Provide the [x, y] coordinate of the cell's center where the given text is located.  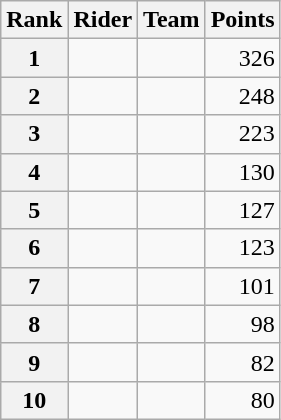
9 [34, 362]
101 [242, 286]
10 [34, 400]
223 [242, 134]
6 [34, 248]
1 [34, 58]
7 [34, 286]
80 [242, 400]
248 [242, 96]
3 [34, 134]
123 [242, 248]
8 [34, 324]
82 [242, 362]
Team [172, 20]
Rank [34, 20]
Points [242, 20]
Rider [103, 20]
2 [34, 96]
5 [34, 210]
4 [34, 172]
98 [242, 324]
130 [242, 172]
326 [242, 58]
127 [242, 210]
